Pinpoint the cell where the given text exists, returning its [x, y] midpoint coordinate. 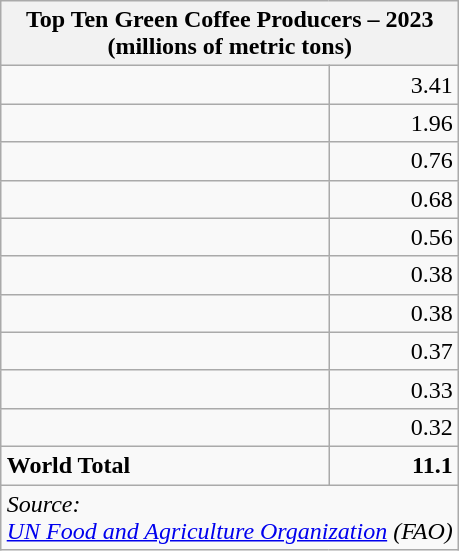
Top Ten Green Coffee Producers – 2023(millions of metric tons) [230, 34]
0.32 [394, 427]
World Total [165, 465]
Source: UN Food and Agriculture Organization (FAO) [230, 516]
0.68 [394, 199]
3.41 [394, 85]
0.76 [394, 161]
11.1 [394, 465]
0.33 [394, 389]
0.56 [394, 237]
0.37 [394, 351]
1.96 [394, 123]
